Detect which cell encompasses the target text, then output its [x, y] center coordinate. 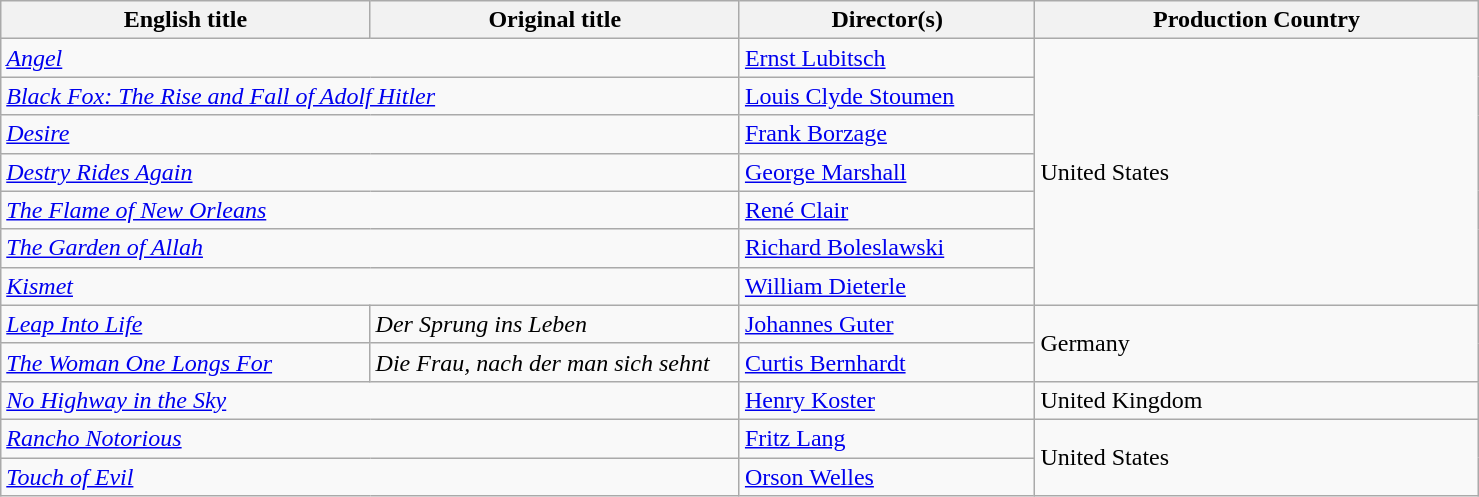
Frank Borzage [886, 134]
Desire [370, 134]
The Woman One Longs For [186, 362]
Director(s) [886, 20]
Kismet [370, 286]
Der Sprung ins Leben [554, 324]
George Marshall [886, 172]
Die Frau, nach der man sich sehnt [554, 362]
Curtis Bernhardt [886, 362]
Johannes Guter [886, 324]
The Flame of New Orleans [370, 210]
Henry Koster [886, 400]
The Garden of Allah [370, 248]
English title [186, 20]
Richard Boleslawski [886, 248]
Fritz Lang [886, 438]
Destry Rides Again [370, 172]
Original title [554, 20]
Germany [1256, 343]
Touch of Evil [370, 477]
Orson Welles [886, 477]
Leap Into Life [186, 324]
Rancho Notorious [370, 438]
William Dieterle [886, 286]
United Kingdom [1256, 400]
Production Country [1256, 20]
No Highway in the Sky [370, 400]
Black Fox: The Rise and Fall of Adolf Hitler [370, 96]
Angel [370, 58]
René Clair [886, 210]
Louis Clyde Stoumen [886, 96]
Ernst Lubitsch [886, 58]
